Find where the given text appears and provide that cell's center as [x, y] coordinate. 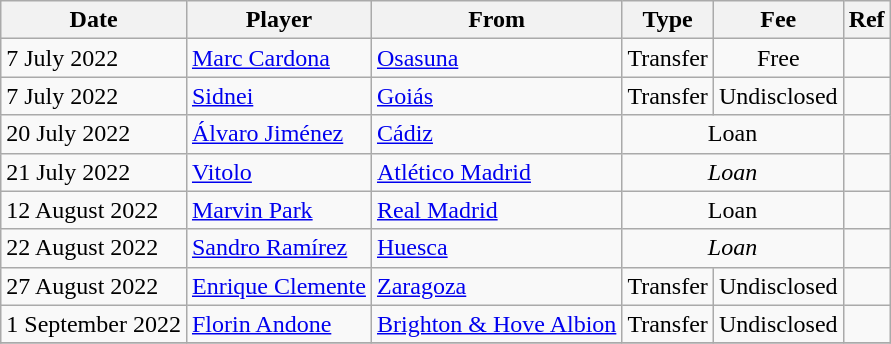
Zaragoza [496, 286]
From [496, 20]
12 August 2022 [94, 210]
Ref [866, 20]
Free [778, 58]
Sandro Ramírez [278, 248]
Atlético Madrid [496, 172]
Real Madrid [496, 210]
20 July 2022 [94, 134]
Date [94, 20]
Osasuna [496, 58]
Enrique Clemente [278, 286]
27 August 2022 [94, 286]
Álvaro Jiménez [278, 134]
Sidnei [278, 96]
Type [668, 20]
Marvin Park [278, 210]
21 July 2022 [94, 172]
Florin Andone [278, 324]
22 August 2022 [94, 248]
Huesca [496, 248]
Goiás [496, 96]
Marc Cardona [278, 58]
Fee [778, 20]
1 September 2022 [94, 324]
Brighton & Hove Albion [496, 324]
Cádiz [496, 134]
Vitolo [278, 172]
Player [278, 20]
